From the cell containing the given text, extract its center point as (x, y) coordinate. 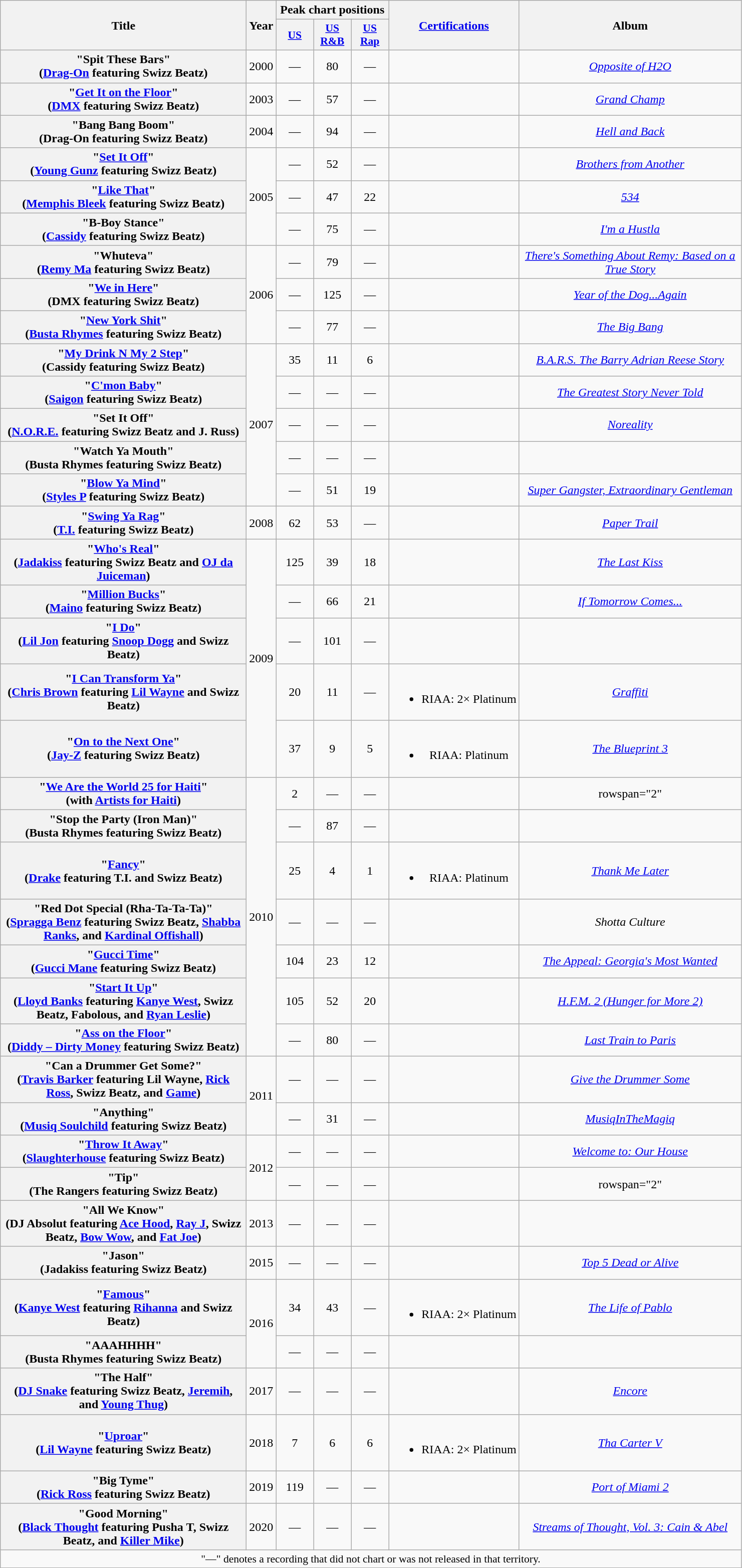
77 (333, 327)
B.A.R.S. The Barry Adrian Reese Story (630, 360)
2009 (262, 658)
US (295, 35)
43 (333, 1308)
If Tomorrow Comes... (630, 601)
H.F.M. 2 (Hunger for More 2) (630, 1001)
"Swing Ya Rag"(T.I. featuring Swizz Beatz) (123, 523)
"Red Dot Special (Rha-Ta-Ta-Ta)"(Spragga Benz featuring Swizz Beatz, Shabba Ranks, and Kardinal Offishall) (123, 922)
"Anything"(Musiq Soulchild featuring Swizz Beatz) (123, 1119)
2007 (262, 425)
"Set It Off"(N.O.R.E. featuring Swizz Beatz and J. Russ) (123, 425)
2017 (262, 1391)
51 (333, 490)
2010 (262, 917)
Last Train to Paris (630, 1040)
Top 5 Dead or Alive (630, 1262)
23 (333, 961)
"—" denotes a recording that did not chart or was not released in that territory. (371, 1558)
101 (333, 641)
Noreality (630, 425)
18 (370, 562)
1 (370, 871)
"Blow Ya Mind"(Styles P featuring Swizz Beatz) (123, 490)
62 (295, 523)
2008 (262, 523)
12 (370, 961)
Port of Miami 2 (630, 1487)
"Whuteva"(Remy Ma featuring Swizz Beatz) (123, 262)
Streams of Thought, Vol. 3: Cain & Abel (630, 1526)
The Appeal: Georgia's Most Wanted (630, 961)
Hell and Back (630, 131)
47 (333, 196)
79 (333, 262)
94 (333, 131)
"Uproar"(Lil Wayne featuring Swizz Beatz) (123, 1443)
"Famous"(Kanye West featuring Rihanna and Swizz Beatz) (123, 1308)
The Last Kiss (630, 562)
There's Something About Remy: Based on a True Story (630, 262)
2015 (262, 1262)
2006 (262, 295)
2019 (262, 1487)
"Gucci Time"(Gucci Mane featuring Swizz Beatz) (123, 961)
"Throw It Away"(Slaughterhouse featuring Swizz Beatz) (123, 1151)
75 (333, 229)
2000 (262, 66)
34 (295, 1308)
"The Half"(DJ Snake featuring Swizz Beatz, Jeremih, and Young Thug) (123, 1391)
Peak chart positions (333, 10)
"New York Shit"(Busta Rhymes featuring Swizz Beatz) (123, 327)
2012 (262, 1168)
2 (295, 794)
39 (333, 562)
"Spit These Bars"(Drag-On featuring Swizz Beatz) (123, 66)
66 (333, 601)
Super Gangster, Extraordinary Gentleman (630, 490)
"AAAHHHH"(Busta Rhymes featuring Swizz Beatz) (123, 1352)
MusiqInTheMagiq (630, 1119)
104 (295, 961)
USRap (370, 35)
"My Drink N My 2 Step"(Cassidy featuring Swizz Beatz) (123, 360)
"Jason"(Jadakiss featuring Swizz Beatz) (123, 1262)
"I Can Transform Ya"(Chris Brown featuring Lil Wayne and Swizz Beatz) (123, 692)
Year of the Dog...Again (630, 295)
534 (630, 196)
25 (295, 871)
Thank Me Later (630, 871)
4 (333, 871)
"Get It on the Floor"(DMX featuring Swizz Beatz) (123, 99)
2004 (262, 131)
2016 (262, 1324)
"Start It Up"(Lloyd Banks featuring Kanye West, Swizz Beatz, Fabolous, and Ryan Leslie) (123, 1001)
"On to the Next One"(Jay-Z featuring Swizz Beatz) (123, 748)
37 (295, 748)
87 (333, 826)
57 (333, 99)
"B-Boy Stance"(Cassidy featuring Swizz Beatz) (123, 229)
Brothers from Another (630, 164)
"Good Morning"(Black Thought featuring Pusha T, Swizz Beatz, and Killer Mike) (123, 1526)
The Life of Pablo (630, 1308)
22 (370, 196)
The Greatest Story Never Told (630, 393)
I'm a Hustla (630, 229)
"Million Bucks"(Maino featuring Swizz Beatz) (123, 601)
7 (295, 1443)
35 (295, 360)
2011 (262, 1096)
53 (333, 523)
Title (123, 25)
"All We Know"(DJ Absolut featuring Ace Hood, Ray J, Swizz Beatz, Bow Wow, and Fat Joe) (123, 1223)
Album (630, 25)
2018 (262, 1443)
The Blueprint 3 (630, 748)
Graffiti (630, 692)
Certifications (454, 25)
Year (262, 25)
The Big Bang (630, 327)
Paper Trail (630, 523)
"Stop the Party (Iron Man)"(Busta Rhymes featuring Swizz Beatz) (123, 826)
2020 (262, 1526)
"I Do"(Lil Jon featuring Snoop Dogg and Swizz Beatz) (123, 641)
Opposite of H2O (630, 66)
"Watch Ya Mouth"(Busta Rhymes featuring Swizz Beatz) (123, 458)
105 (295, 1001)
"Can a Drummer Get Some?"(Travis Barker featuring Lil Wayne, Rick Ross, Swizz Beatz, and Game) (123, 1080)
9 (333, 748)
Welcome to: Our House (630, 1151)
Shotta Culture (630, 922)
19 (370, 490)
Tha Carter V (630, 1443)
119 (295, 1487)
2005 (262, 196)
"Who's Real"(Jadakiss featuring Swizz Beatz and OJ da Juiceman) (123, 562)
"Tip"(The Rangers featuring Swizz Beatz) (123, 1184)
Give the Drummer Some (630, 1080)
"Fancy"(Drake featuring T.I. and Swizz Beatz) (123, 871)
"C'mon Baby"(Saigon featuring Swizz Beatz) (123, 393)
"Big Tyme"(Rick Ross featuring Swizz Beatz) (123, 1487)
Grand Champ (630, 99)
Encore (630, 1391)
2013 (262, 1223)
"Ass on the Floor"(Diddy – Dirty Money featuring Swizz Beatz) (123, 1040)
21 (370, 601)
31 (333, 1119)
5 (370, 748)
2003 (262, 99)
"Set It Off"(Young Gunz featuring Swizz Beatz) (123, 164)
"Bang Bang Boom"(Drag-On featuring Swizz Beatz) (123, 131)
"Like That"(Memphis Bleek featuring Swizz Beatz) (123, 196)
"We in Here"(DMX featuring Swizz Beatz) (123, 295)
USR&B (333, 35)
"We Are the World 25 for Haiti"(with Artists for Haiti) (123, 794)
